Find where the given text appears and provide that cell's center as (X, Y) coordinate. 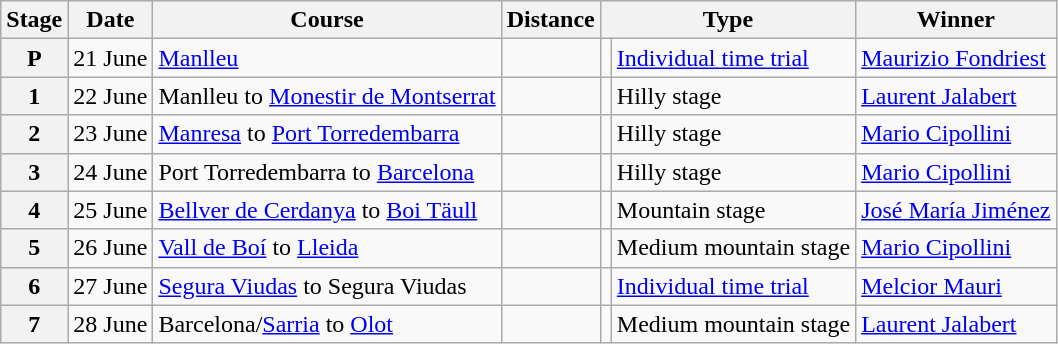
22 June (110, 96)
P (34, 58)
7 (34, 324)
25 June (110, 210)
1 (34, 96)
Date (110, 20)
Course (327, 20)
Winner (956, 20)
21 June (110, 58)
Maurizio Fondriest (956, 58)
Bellver de Cerdanya to Boi Täull (327, 210)
Stage (34, 20)
6 (34, 286)
Melcior Mauri (956, 286)
Distance (550, 20)
24 June (110, 172)
Manlleu to Monestir de Montserrat (327, 96)
Port Torredembarra to Barcelona (327, 172)
3 (34, 172)
Segura Viudas to Segura Viudas (327, 286)
Type (728, 20)
4 (34, 210)
26 June (110, 248)
Manresa to Port Torredembarra (327, 134)
Manlleu (327, 58)
27 June (110, 286)
28 June (110, 324)
José María Jiménez (956, 210)
Vall de Boí to Lleida (327, 248)
Barcelona/Sarria to Olot (327, 324)
2 (34, 134)
5 (34, 248)
23 June (110, 134)
Mountain stage (733, 210)
